Pinpoint the cell where the given text exists, returning its [x, y] midpoint coordinate. 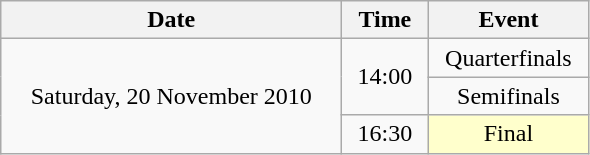
Semifinals [508, 96]
14:00 [385, 77]
Final [508, 134]
Saturday, 20 November 2010 [172, 96]
Date [172, 20]
Event [508, 20]
Quarterfinals [508, 58]
16:30 [385, 134]
Time [385, 20]
